Return the (X, Y) coordinate for the center point of the cell that contains the specified text.  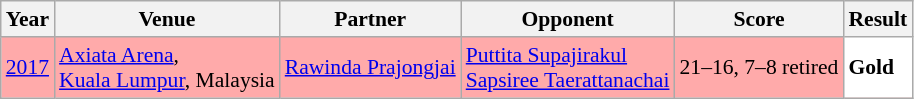
Year (28, 19)
Puttita Supajirakul Sapsiree Taerattanachai (568, 68)
Result (878, 19)
Venue (167, 19)
Axiata Arena,Kuala Lumpur, Malaysia (167, 68)
Score (758, 19)
Rawinda Prajongjai (370, 68)
Gold (878, 68)
Partner (370, 19)
2017 (28, 68)
Opponent (568, 19)
21–16, 7–8 retired (758, 68)
